Find where the given text appears and provide that cell's center as (X, Y) coordinate. 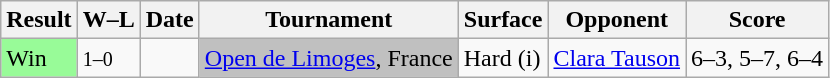
Hard (i) (503, 58)
Opponent (617, 20)
Date (170, 20)
6–3, 5–7, 6–4 (758, 58)
Clara Tauson (617, 58)
1–0 (108, 58)
Win (39, 58)
Result (39, 20)
W–L (108, 20)
Surface (503, 20)
Tournament (328, 20)
Open de Limoges, France (328, 58)
Score (758, 20)
